Scan for the cell matching the given text and deliver its (X, Y) coordinate at center. 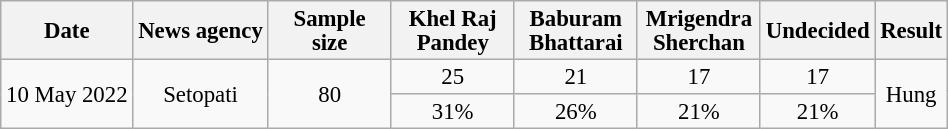
News agency (200, 30)
25 (452, 78)
Baburam Bhattarai (576, 30)
21 (576, 78)
Result (912, 30)
80 (330, 94)
Mrigendra Sherchan (698, 30)
Undecided (817, 30)
Khel Raj Pandey (452, 30)
26% (576, 112)
10 May 2022 (67, 94)
Sample size (330, 30)
Hung (912, 94)
31% (452, 112)
Date (67, 30)
Setopati (200, 94)
